Pinpoint the cell where the given text exists, returning its [X, Y] midpoint coordinate. 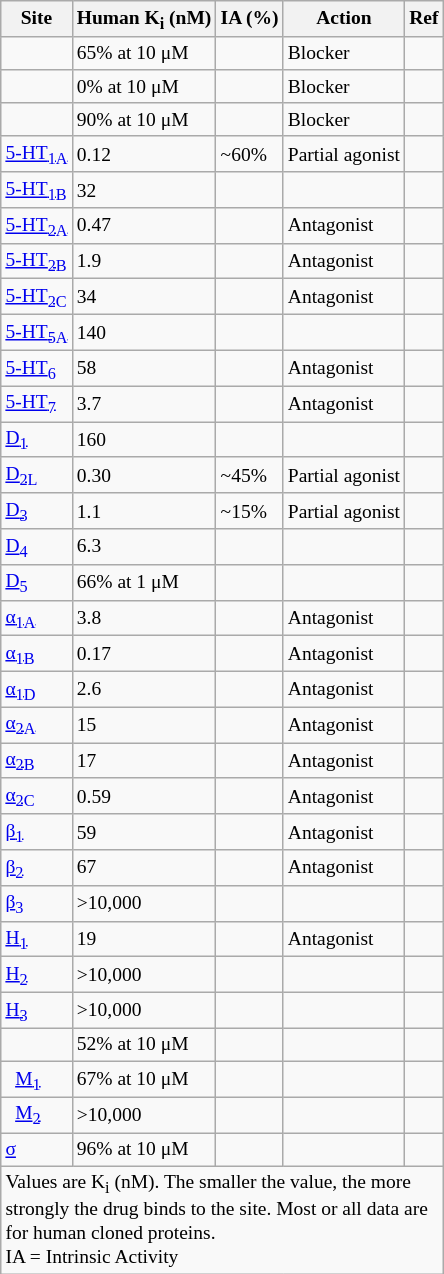
58 [144, 368]
σ [36, 1150]
3.8 [144, 618]
1.1 [144, 511]
5-HT7 [36, 404]
3.7 [144, 404]
D4 [36, 547]
M1 [36, 1079]
5-HT1A [36, 154]
160 [144, 440]
19 [144, 939]
D3 [36, 511]
D1 [36, 440]
6.3 [144, 547]
0.17 [144, 654]
0.47 [144, 226]
α2C [36, 796]
D2L [36, 475]
0.59 [144, 796]
β1 [36, 832]
5-HT6 [36, 368]
0% at 10 μM [144, 86]
Human Ki (nM) [144, 19]
1.9 [144, 261]
H3 [36, 1010]
5-HT1B [36, 190]
~45% [250, 475]
90% at 10 μM [144, 120]
5-HT5A [36, 333]
α2B [36, 761]
34 [144, 297]
~60% [250, 154]
67% at 10 μM [144, 1079]
17 [144, 761]
15 [144, 725]
M2 [36, 1115]
β2 [36, 868]
5-HT2B [36, 261]
α1A [36, 618]
D5 [36, 582]
α1B [36, 654]
IA (%) [250, 19]
0.30 [144, 475]
140 [144, 333]
H2 [36, 975]
0.12 [144, 154]
52% at 10 μM [144, 1044]
59 [144, 832]
α1D [36, 689]
H1 [36, 939]
5-HT2A [36, 226]
α2A [36, 725]
Site [36, 19]
Action [344, 19]
Ref [424, 19]
67 [144, 868]
66% at 1 μM [144, 582]
96% at 10 μM [144, 1150]
2.6 [144, 689]
32 [144, 190]
65% at 10 μM [144, 52]
5-HT2C [36, 297]
β3 [36, 903]
~15% [250, 511]
